Find where the given text appears and provide that cell's center as (X, Y) coordinate. 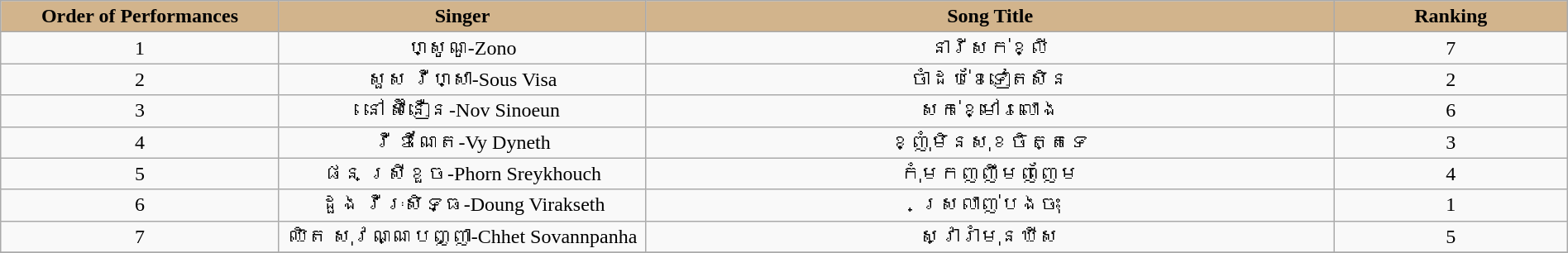
នារីសក់ខ្លី (990, 48)
នៅ ស៊ីនឿន-Nov Sinoeun (462, 111)
ស្រលាញ់បងចុះ (990, 205)
ហ្សូណូ-Zono (462, 48)
Order of Performances (140, 17)
Singer (462, 17)
Ranking (1451, 17)
ស្វារាំមុនឃីស (990, 236)
ផន ស្រីខួច-Phorn Sreykhouch (462, 174)
ចាំដប់ខែទៀតសិន (990, 79)
ឈិត សុវណ្ណបញ្ញា-Chhet Sovannpanha (462, 236)
សក់ខ្មៅរលោង (990, 111)
សួស វីហ្សា-Sous Visa (462, 79)
ខ្ញុំមិនសុខចិត្តទេ (990, 142)
ដួង វីរៈសិទ្ធ-Doung Virakseth (462, 205)
វី ឌីណែត-Vy Dyneth (462, 142)
Song Title (990, 17)
កុំមកញញឹមញញែម (990, 174)
